Extract the [x, y] coordinate from the center of the cell holding the provided text.  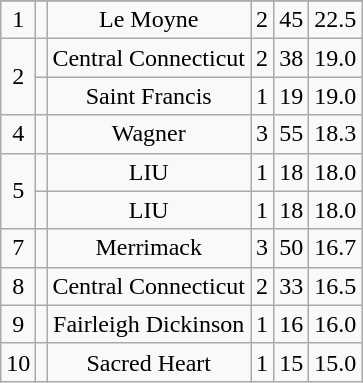
4 [18, 134]
Fairleigh Dickinson [149, 324]
55 [292, 134]
Sacred Heart [149, 362]
15 [292, 362]
Wagner [149, 134]
Merrimack [149, 248]
16.0 [336, 324]
10 [18, 362]
15.0 [336, 362]
16 [292, 324]
5 [18, 191]
8 [18, 286]
19 [292, 96]
7 [18, 248]
45 [292, 20]
33 [292, 286]
9 [18, 324]
Saint Francis [149, 96]
16.7 [336, 248]
16.5 [336, 286]
50 [292, 248]
38 [292, 58]
22.5 [336, 20]
Le Moyne [149, 20]
18.3 [336, 134]
